Pinpoint the cell where the given text exists, returning its (x, y) midpoint coordinate. 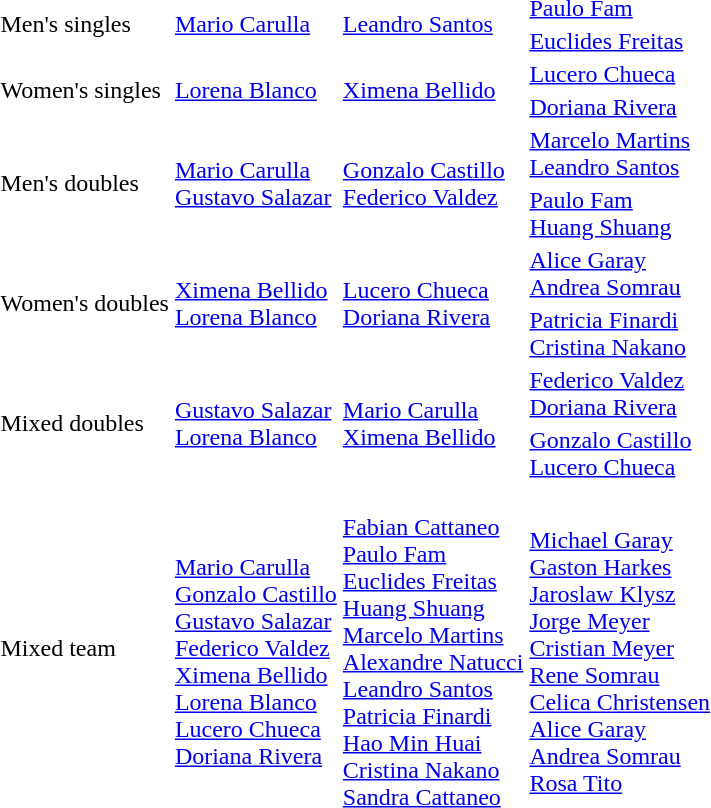
Lorena Blanco (256, 90)
Mario Carulla Gustavo Salazar (256, 184)
Ximena Bellido Lorena Blanco (256, 304)
Gustavo Salazar Lorena Blanco (256, 424)
Gonzalo Castillo Federico Valdez (433, 184)
Lucero Chueca Doriana Rivera (433, 304)
Ximena Bellido (433, 90)
Mario Carulla Ximena Bellido (433, 424)
